Scan for the cell matching the given text and deliver its [X, Y] coordinate at center. 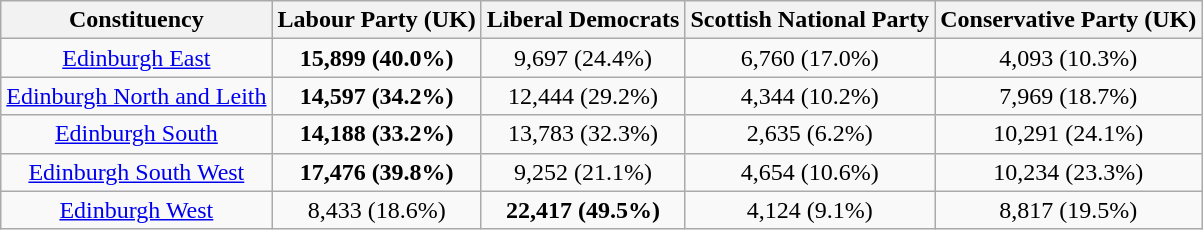
2,635 (6.2%) [810, 134]
12,444 (29.2%) [583, 96]
17,476 (39.8%) [376, 172]
8,817 (19.5%) [1068, 210]
10,234 (23.3%) [1068, 172]
Constituency [136, 20]
14,597 (34.2%) [376, 96]
7,969 (18.7%) [1068, 96]
6,760 (17.0%) [810, 58]
14,188 (33.2%) [376, 134]
Edinburgh North and Leith [136, 96]
Labour Party (UK) [376, 20]
4,344 (10.2%) [810, 96]
Scottish National Party [810, 20]
9,252 (21.1%) [583, 172]
8,433 (18.6%) [376, 210]
4,654 (10.6%) [810, 172]
Edinburgh East [136, 58]
15,899 (40.0%) [376, 58]
10,291 (24.1%) [1068, 134]
4,093 (10.3%) [1068, 58]
Edinburgh West [136, 210]
22,417 (49.5%) [583, 210]
Conservative Party (UK) [1068, 20]
Liberal Democrats [583, 20]
Edinburgh South [136, 134]
13,783 (32.3%) [583, 134]
Edinburgh South West [136, 172]
9,697 (24.4%) [583, 58]
4,124 (9.1%) [810, 210]
